Locate the cell with the specified text and output its [X, Y] center coordinate. 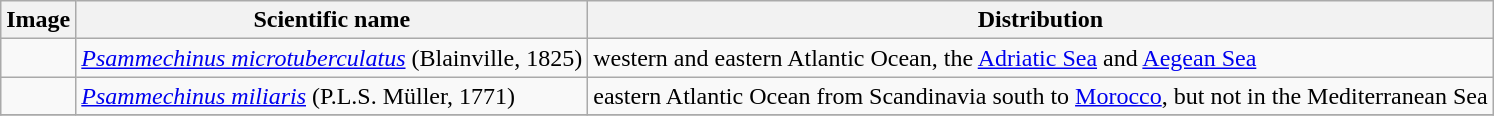
Distribution [1040, 20]
eastern Atlantic Ocean from Scandinavia south to Morocco, but not in the Mediterranean Sea [1040, 96]
Image [38, 20]
Psammechinus microtuberculatus (Blainville, 1825) [332, 58]
western and eastern Atlantic Ocean, the Adriatic Sea and Aegean Sea [1040, 58]
Psammechinus miliaris (P.L.S. Müller, 1771) [332, 96]
Scientific name [332, 20]
